Capture the cell that displays the provided text and extract its [X, Y] central coordinate. 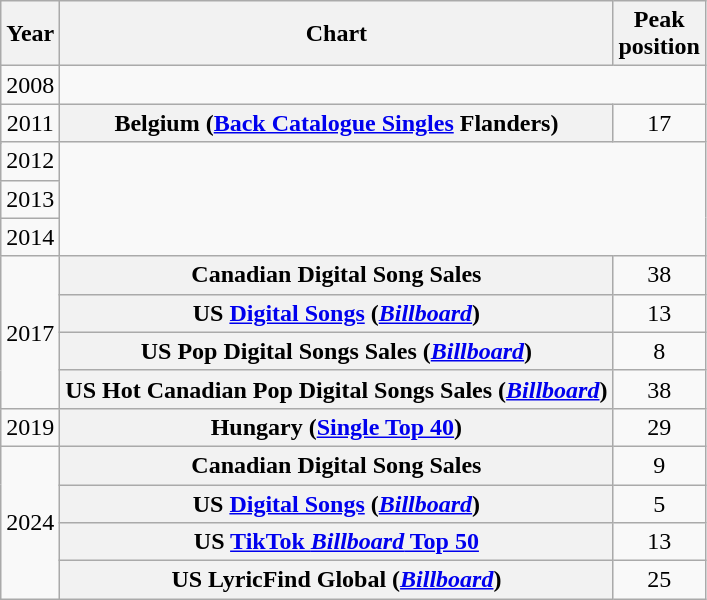
2024 [30, 522]
17 [659, 123]
9 [659, 465]
US TikTok Billboard Top 50 [336, 542]
2019 [30, 427]
2017 [30, 332]
8 [659, 351]
5 [659, 503]
Chart [336, 34]
2013 [30, 199]
2011 [30, 123]
Peakposition [659, 34]
US Pop Digital Songs Sales (Billboard) [336, 351]
Belgium (Back Catalogue Singles Flanders) [336, 123]
Hungary (Single Top 40) [336, 427]
2012 [30, 161]
25 [659, 580]
29 [659, 427]
Year [30, 34]
US LyricFind Global (Billboard) [336, 580]
2014 [30, 237]
US Hot Canadian Pop Digital Songs Sales (Billboard) [336, 389]
2008 [30, 85]
